Return (X, Y) of the center of cell containing provided text 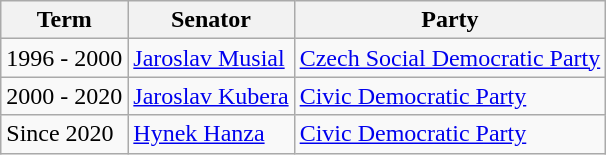
Senator (211, 20)
Term (64, 20)
Jaroslav Kubera (211, 96)
1996 - 2000 (64, 58)
Jaroslav Musial (211, 58)
Since 2020 (64, 134)
Party (450, 20)
Czech Social Democratic Party (450, 58)
Hynek Hanza (211, 134)
2000 - 2020 (64, 96)
